Pinpoint the cell where the given text exists, returning its [X, Y] midpoint coordinate. 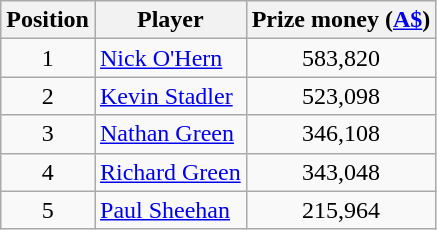
5 [48, 210]
Paul Sheehan [170, 210]
1 [48, 58]
3 [48, 134]
343,048 [341, 172]
Nick O'Hern [170, 58]
2 [48, 96]
Position [48, 20]
523,098 [341, 96]
346,108 [341, 134]
Prize money (A$) [341, 20]
215,964 [341, 210]
583,820 [341, 58]
Nathan Green [170, 134]
Richard Green [170, 172]
Kevin Stadler [170, 96]
4 [48, 172]
Player [170, 20]
